Return (X, Y) of the center of cell containing provided text 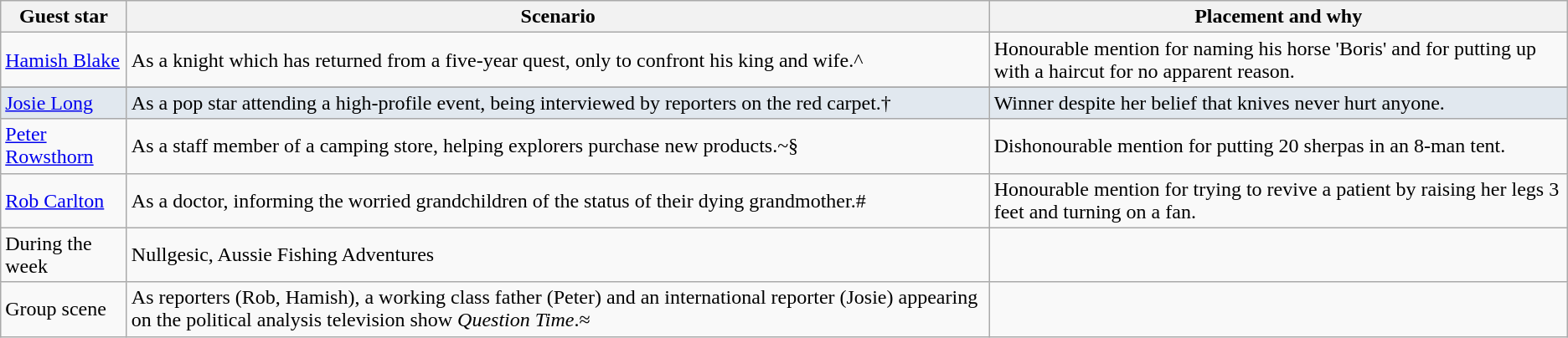
Peter Rowsthorn (64, 146)
During the week (64, 254)
Josie Long (64, 103)
As a doctor, informing the worried grandchildren of the status of their dying grandmother.# (558, 201)
Guest star (64, 17)
As a pop star attending a high-profile event, being interviewed by reporters on the red carpet.† (558, 103)
Winner despite her belief that knives never hurt anyone. (1278, 103)
Dishonourable mention for putting 20 sherpas in an 8-man tent. (1278, 146)
As a staff member of a camping store, helping explorers purchase new products.~§ (558, 146)
Group scene (64, 310)
Hamish Blake (64, 60)
Honourable mention for trying to revive a patient by raising her legs 3 feet and turning on a fan. (1278, 201)
Scenario (558, 17)
Honourable mention for naming his horse 'Boris' and for putting up with a haircut for no apparent reason. (1278, 60)
Placement and why (1278, 17)
Nullgesic, Aussie Fishing Adventures (558, 254)
Rob Carlton (64, 201)
As a knight which has returned from a five-year quest, only to confront his king and wife.^ (558, 60)
